Return the [x, y] coordinate for the center point of the cell that contains the specified text.  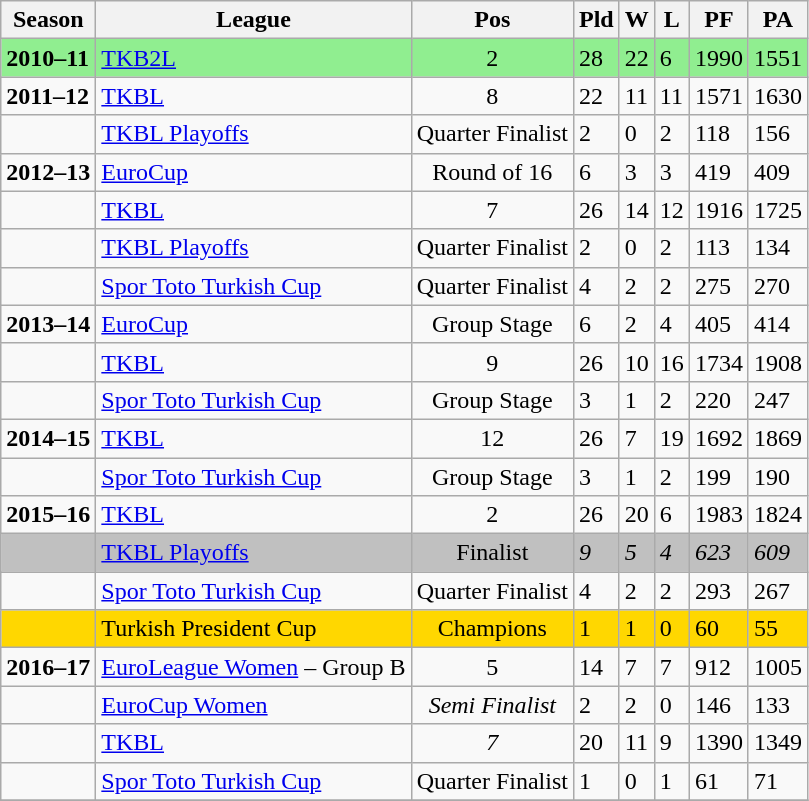
609 [778, 553]
10 [636, 362]
L [672, 20]
912 [718, 667]
2012–13 [48, 172]
199 [718, 477]
1824 [778, 515]
190 [778, 477]
1551 [778, 58]
1908 [778, 362]
71 [778, 781]
1725 [778, 210]
1990 [718, 58]
1571 [718, 96]
405 [718, 324]
1916 [718, 210]
16 [672, 362]
Semi Finalist [492, 705]
293 [718, 591]
133 [778, 705]
8 [492, 96]
118 [718, 134]
Pld [596, 20]
League [254, 20]
PA [778, 20]
28 [596, 58]
TKB2L [254, 58]
1869 [778, 438]
409 [778, 172]
220 [718, 400]
55 [778, 629]
EuroLeague Women – Group B [254, 667]
1630 [778, 96]
156 [778, 134]
247 [778, 400]
1734 [718, 362]
1983 [718, 515]
60 [718, 629]
EuroCup Women [254, 705]
414 [778, 324]
Season [48, 20]
PF [718, 20]
2015–16 [48, 515]
267 [778, 591]
1005 [778, 667]
270 [778, 286]
2016–17 [48, 667]
W [636, 20]
Round of 16 [492, 172]
61 [718, 781]
Pos [492, 20]
113 [718, 248]
1692 [718, 438]
623 [718, 553]
1390 [718, 743]
275 [718, 286]
419 [718, 172]
134 [778, 248]
19 [672, 438]
2014–15 [48, 438]
2011–12 [48, 96]
146 [718, 705]
2010–11 [48, 58]
Champions [492, 629]
2013–14 [48, 324]
Turkish President Cup [254, 629]
1349 [778, 743]
Finalist [492, 553]
